Return [x, y] of the center of cell containing provided text 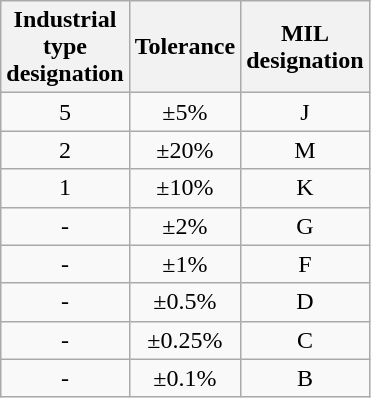
B [305, 378]
5 [65, 112]
K [305, 188]
±1% [184, 264]
±2% [184, 226]
F [305, 264]
G [305, 226]
±10% [184, 188]
±5% [184, 112]
MIL designation [305, 47]
Tolerance [184, 47]
D [305, 302]
±0.5% [184, 302]
±0.1% [184, 378]
M [305, 150]
±20% [184, 150]
Industrial type designation [65, 47]
C [305, 340]
1 [65, 188]
J [305, 112]
2 [65, 150]
±0.25% [184, 340]
